Capture the cell that displays the provided text and extract its (x, y) central coordinate. 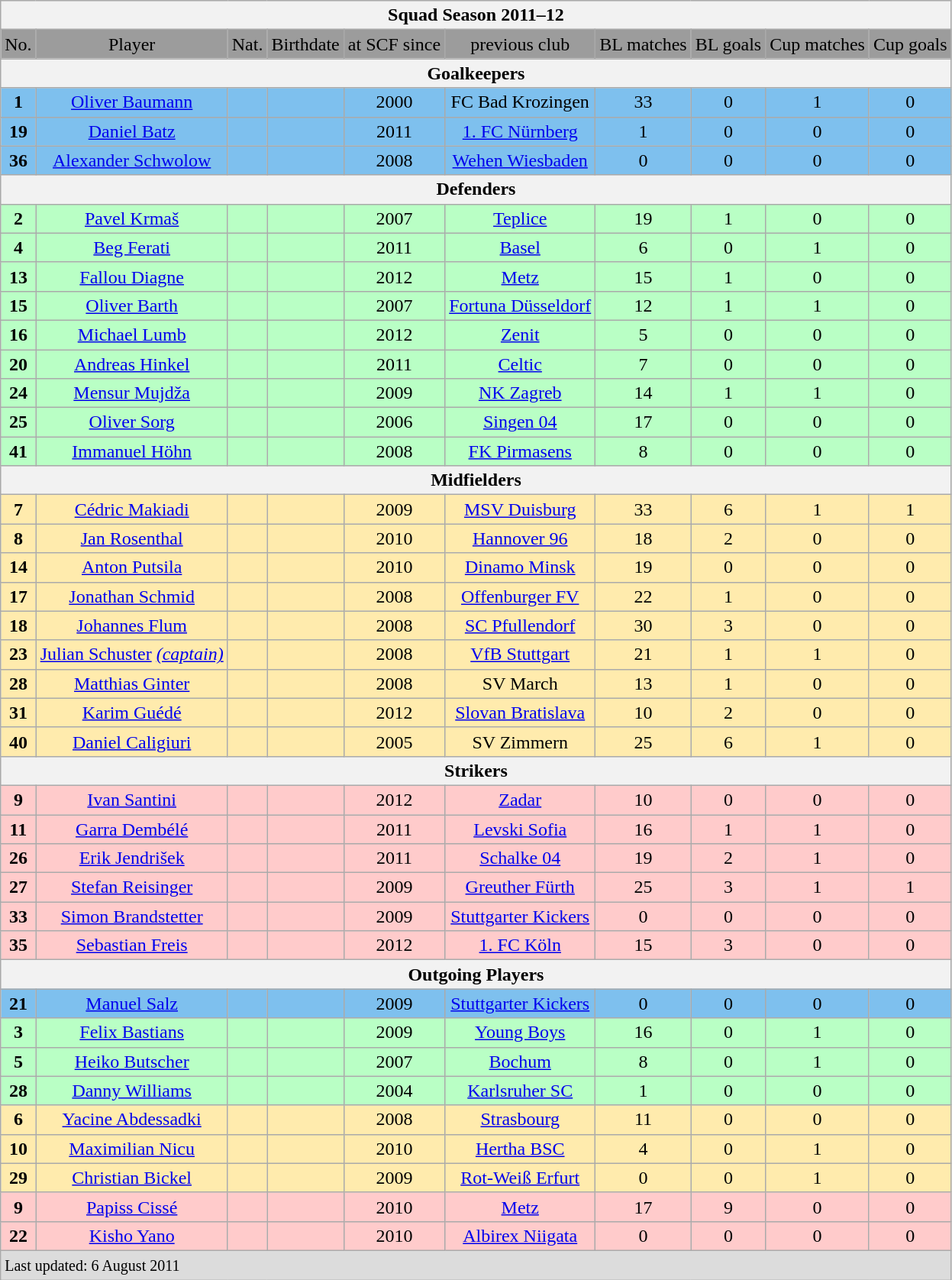
23 (18, 655)
Pavel Krmaš (131, 218)
40 (18, 742)
Schalke 04 (521, 858)
Anton Putsila (131, 567)
Karim Guédé (131, 713)
Midfielders (476, 480)
BL goals (728, 44)
Daniel Caligiuri (131, 742)
SC Pfullendorf (521, 625)
Manuel Salz (131, 1004)
Erik Jendrišek (131, 858)
29 (18, 1178)
Daniel Batz (131, 131)
Mensur Mujdža (131, 393)
SV Zimmern (521, 742)
Levski Sofia (521, 829)
Player (131, 44)
Felix Bastians (131, 1033)
Offenburger FV (521, 596)
27 (18, 887)
Immanuel Höhn (131, 451)
Danny Williams (131, 1091)
2004 (394, 1091)
Michael Lumb (131, 335)
Heiko Butscher (131, 1062)
Sebastian Freis (131, 945)
Maximilian Nicu (131, 1149)
24 (18, 393)
Ivan Santini (131, 800)
20 (18, 364)
31 (18, 713)
2005 (394, 742)
Oliver Sorg (131, 422)
VfB Stuttgart (521, 655)
30 (643, 625)
Stefan Reisinger (131, 887)
FC Bad Krozingen (521, 102)
2000 (394, 102)
previous club (521, 44)
Karlsruher SC (521, 1091)
Bochum (521, 1062)
SV March (521, 684)
Squad Season 2011–12 (476, 15)
26 (18, 858)
Goalkeepers (476, 73)
Matthias Ginter (131, 684)
Singen 04 (521, 422)
Zadar (521, 800)
Fortuna Düsseldorf (521, 305)
No. (18, 44)
41 (18, 451)
Cédric Makiadi (131, 509)
Defenders (476, 189)
FK Pirmasens (521, 451)
1. FC Köln (521, 945)
Young Boys (521, 1033)
Slovan Bratislava (521, 713)
MSV Duisburg (521, 509)
Julian Schuster (captain) (131, 655)
Oliver Baumann (131, 102)
Garra Dembélé (131, 829)
Albirex Niigata (521, 1236)
Papiss Cissé (131, 1207)
12 (643, 305)
35 (18, 945)
Hertha BSC (521, 1149)
36 (18, 160)
Cup goals (910, 44)
Teplice (521, 218)
Strasbourg (521, 1120)
Zenit (521, 335)
Jan Rosenthal (131, 538)
Alexander Schwolow (131, 160)
Rot-Weiß Erfurt (521, 1178)
Jonathan Schmid (131, 596)
Christian Bickel (131, 1178)
Basel (521, 247)
Johannes Flum (131, 625)
Strikers (476, 771)
Andreas Hinkel (131, 364)
Birthdate (305, 44)
Dinamo Minsk (521, 567)
Cup matches (818, 44)
Oliver Barth (131, 305)
at SCF since (394, 44)
Last updated: 6 August 2011 (476, 1265)
Fallou Diagne (131, 276)
2006 (394, 422)
Outgoing Players (476, 975)
NK Zagreb (521, 393)
Hannover 96 (521, 538)
Kisho Yano (131, 1236)
Celtic (521, 364)
Nat. (247, 44)
BL matches (643, 44)
1. FC Nürnberg (521, 131)
Yacine Abdessadki (131, 1120)
Simon Brandstetter (131, 916)
Wehen Wiesbaden (521, 160)
Beg Ferati (131, 247)
Greuther Fürth (521, 887)
